Pinpoint the cell where the given text exists, returning its (x, y) midpoint coordinate. 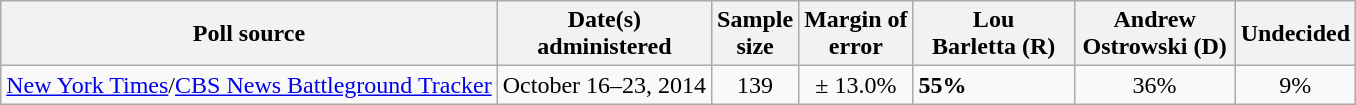
± 13.0% (856, 85)
October 16–23, 2014 (604, 85)
New York Times/CBS News Battleground Tracker (249, 85)
Undecided (1295, 34)
9% (1295, 85)
LouBarletta (R) (994, 34)
55% (994, 85)
AndrewOstrowski (D) (1154, 34)
Samplesize (756, 34)
Date(s)administered (604, 34)
Margin oferror (856, 34)
Poll source (249, 34)
36% (1154, 85)
139 (756, 85)
